Return the (X, Y) coordinate for the center point of the cell that contains the specified text.  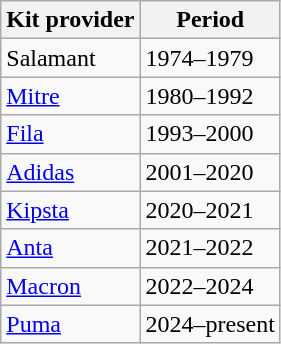
Puma (70, 324)
2001–2020 (210, 172)
Fila (70, 134)
Anta (70, 248)
Macron (70, 286)
Mitre (70, 96)
1974–1979 (210, 58)
Period (210, 20)
2024–present (210, 324)
Kit provider (70, 20)
Salamant (70, 58)
2020–2021 (210, 210)
2022–2024 (210, 286)
Adidas (70, 172)
1993–2000 (210, 134)
2021–2022 (210, 248)
Kipsta (70, 210)
1980–1992 (210, 96)
